Return [x, y] of the center of cell containing provided text 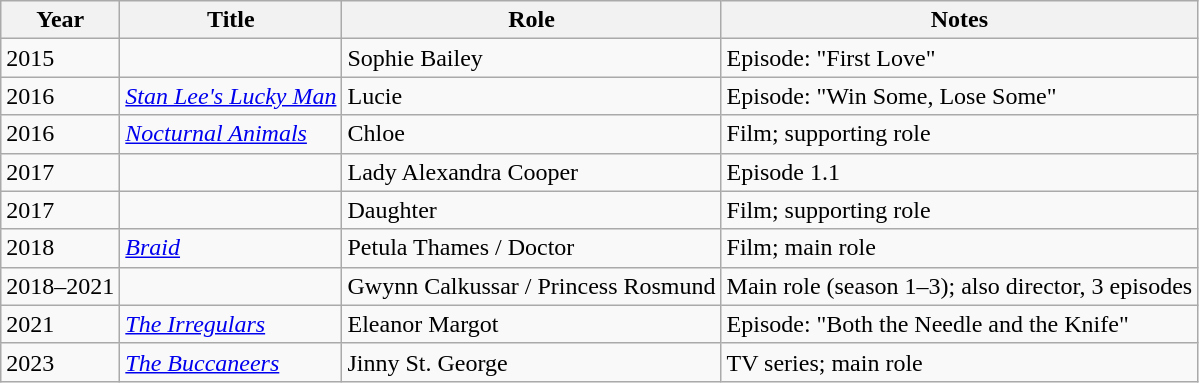
Role [532, 20]
Lady Alexandra Cooper [532, 172]
Year [60, 20]
2018–2021 [60, 286]
Episode: "First Love" [960, 58]
Braid [231, 248]
2018 [60, 248]
Nocturnal Animals [231, 134]
Episode: "Win Some, Lose Some" [960, 96]
Petula Thames / Doctor [532, 248]
Notes [960, 20]
Daughter [532, 210]
2023 [60, 362]
The Irregulars [231, 324]
Title [231, 20]
2015 [60, 58]
Main role (season 1–3); also director, 3 episodes [960, 286]
Jinny St. George [532, 362]
Episode: "Both the Needle and the Knife" [960, 324]
TV series; main role [960, 362]
Film; main role [960, 248]
The Buccaneers [231, 362]
Eleanor Margot [532, 324]
Lucie [532, 96]
Episode 1.1 [960, 172]
2021 [60, 324]
Sophie Bailey [532, 58]
Stan Lee's Lucky Man [231, 96]
Gwynn Calkussar / Princess Rosmund [532, 286]
Chloe [532, 134]
